Extract the (X, Y) coordinate from the center of the cell holding the provided text.  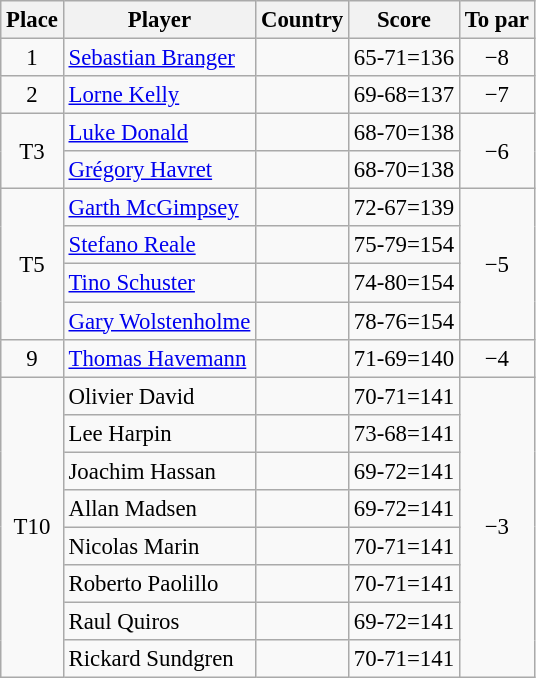
Garth McGimpsey (159, 208)
Gary Wolstenholme (159, 321)
−6 (496, 152)
Place (32, 20)
Player (159, 20)
T10 (32, 528)
Thomas Havemann (159, 358)
−5 (496, 264)
Lee Harpin (159, 433)
T5 (32, 264)
Raul Quiros (159, 621)
Stefano Reale (159, 245)
78-76=154 (404, 321)
Joachim Hassan (159, 471)
Score (404, 20)
69-68=137 (404, 95)
Allan Madsen (159, 509)
73-68=141 (404, 433)
65-71=136 (404, 58)
72-67=139 (404, 208)
−3 (496, 528)
2 (32, 95)
Luke Donald (159, 133)
Sebastian Branger (159, 58)
75-79=154 (404, 245)
71-69=140 (404, 358)
T3 (32, 152)
Lorne Kelly (159, 95)
Grégory Havret (159, 170)
74-80=154 (404, 283)
Roberto Paolillo (159, 584)
Nicolas Marin (159, 546)
−4 (496, 358)
Rickard Sundgren (159, 659)
To par (496, 20)
Country (302, 20)
−8 (496, 58)
9 (32, 358)
Olivier David (159, 396)
−7 (496, 95)
Tino Schuster (159, 283)
1 (32, 58)
